Return [x, y] of the center of cell containing provided text 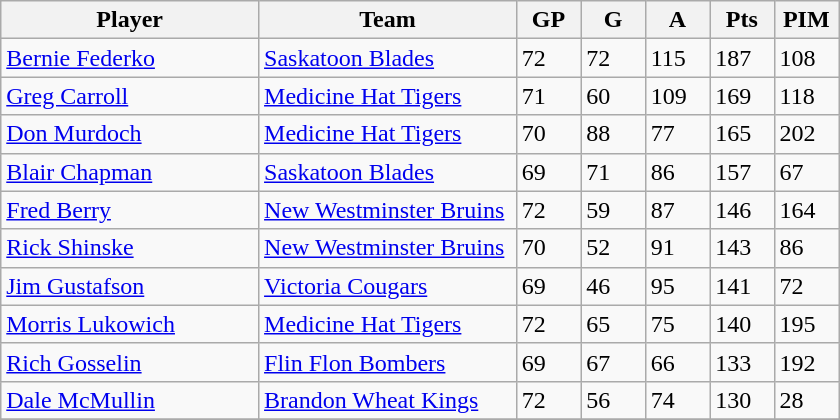
Jim Gustafson [130, 286]
165 [742, 134]
143 [742, 248]
141 [742, 286]
Team [388, 20]
Victoria Cougars [388, 286]
140 [742, 324]
Pts [742, 20]
56 [613, 400]
109 [677, 96]
Rich Gosselin [130, 362]
115 [677, 58]
77 [677, 134]
46 [613, 286]
A [677, 20]
Dale McMullin [130, 400]
PIM [806, 20]
202 [806, 134]
Flin Flon Bombers [388, 362]
87 [677, 210]
Fred Berry [130, 210]
187 [742, 58]
52 [613, 248]
164 [806, 210]
60 [613, 96]
88 [613, 134]
Blair Chapman [130, 172]
Greg Carroll [130, 96]
74 [677, 400]
91 [677, 248]
192 [806, 362]
Don Murdoch [130, 134]
Bernie Federko [130, 58]
146 [742, 210]
130 [742, 400]
GP [548, 20]
75 [677, 324]
28 [806, 400]
59 [613, 210]
Morris Lukowich [130, 324]
Rick Shinske [130, 248]
118 [806, 96]
Player [130, 20]
157 [742, 172]
133 [742, 362]
195 [806, 324]
66 [677, 362]
95 [677, 286]
169 [742, 96]
G [613, 20]
108 [806, 58]
65 [613, 324]
Brandon Wheat Kings [388, 400]
